Locate the cell with the specified text and output its [x, y] center coordinate. 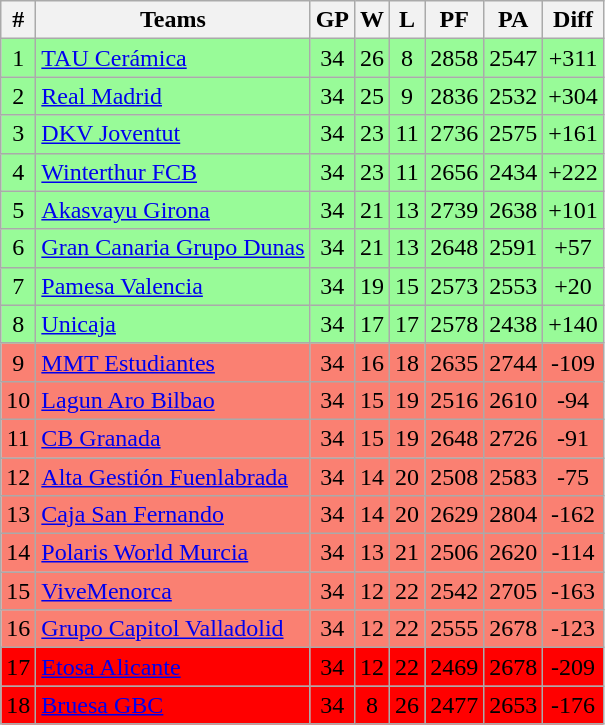
2532 [514, 96]
2656 [454, 172]
-114 [574, 553]
2620 [514, 553]
ViveMenorca [173, 591]
2836 [454, 96]
3 [18, 134]
-91 [574, 438]
Gran Canaria Grupo Dunas [173, 248]
L [408, 20]
2542 [454, 591]
Alta Gestión Fuenlabrada [173, 477]
+222 [574, 172]
Grupo Capitol Valladolid [173, 629]
2744 [514, 362]
CB Granada [173, 438]
-162 [574, 515]
2629 [454, 515]
-109 [574, 362]
Lagun Aro Bilbao [173, 400]
2653 [514, 705]
Teams [173, 20]
2508 [454, 477]
Diff [574, 20]
Caja San Fernando [173, 515]
2575 [514, 134]
-209 [574, 667]
Unicaja [173, 324]
# [18, 20]
10 [18, 400]
2477 [454, 705]
PF [454, 20]
MMT Estudiantes [173, 362]
5 [18, 210]
2506 [454, 553]
2739 [454, 210]
2736 [454, 134]
2516 [454, 400]
+57 [574, 248]
2638 [514, 210]
+304 [574, 96]
2583 [514, 477]
2804 [514, 515]
2555 [454, 629]
-75 [574, 477]
2591 [514, 248]
-94 [574, 400]
+20 [574, 286]
Bruesa GBC [173, 705]
+101 [574, 210]
2469 [454, 667]
DKV Joventut [173, 134]
2635 [454, 362]
7 [18, 286]
2434 [514, 172]
6 [18, 248]
+140 [574, 324]
TAU Cerámica [173, 58]
Etosa Alicante [173, 667]
1 [18, 58]
4 [18, 172]
Pamesa Valencia [173, 286]
-176 [574, 705]
Akasvayu Girona [173, 210]
2726 [514, 438]
2553 [514, 286]
2438 [514, 324]
2610 [514, 400]
+311 [574, 58]
-123 [574, 629]
Polaris World Murcia [173, 553]
2858 [454, 58]
2573 [454, 286]
2 [18, 96]
Winterthur FCB [173, 172]
2547 [514, 58]
W [372, 20]
+161 [574, 134]
-163 [574, 591]
GP [332, 20]
2705 [514, 591]
PA [514, 20]
Real Madrid [173, 96]
25 [372, 96]
2578 [454, 324]
